Detect which cell encompasses the target text, then output its (X, Y) center coordinate. 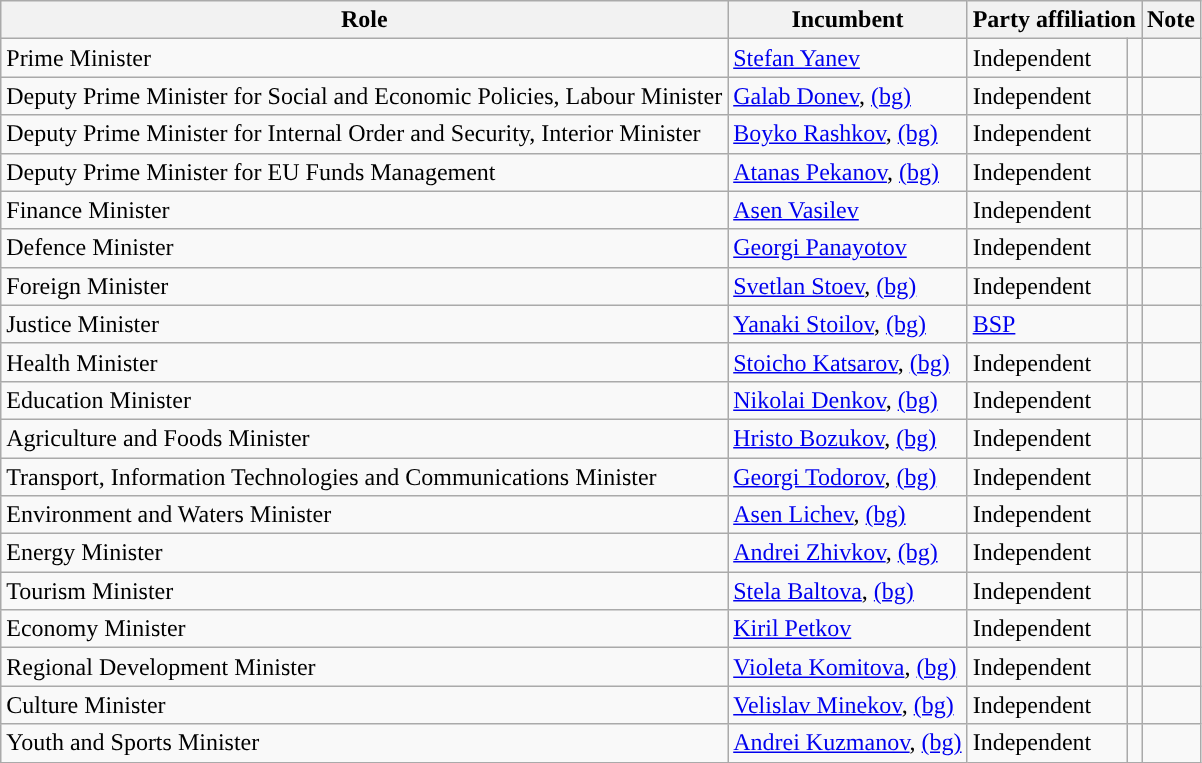
Violeta Komitova, (bg) (848, 667)
Georgi Panayotov (848, 248)
Health Minister (364, 362)
Agriculture and Foods Minister (364, 438)
Note (1172, 20)
Stoicho Katsarov, (bg) (848, 362)
Economy Minister (364, 629)
Youth and Sports Minister (364, 743)
Education Minister (364, 400)
Svetlan Stoev, (bg) (848, 286)
Andrei Zhivkov, (bg) (848, 553)
Deputy Prime Minister for Internal Order and Security, Interior Minister (364, 134)
Finance Minister (364, 210)
Velislav Minekov, (bg) (848, 705)
Asen Vasilev (848, 210)
Andrei Kuzmanov, (bg) (848, 743)
Kiril Petkov (848, 629)
Defence Minister (364, 248)
Justice Minister (364, 324)
Stela Baltova, (bg) (848, 591)
Galab Donev, (bg) (848, 96)
BSP (1048, 324)
Deputy Prime Minister for Social and Economic Policies, Labour Minister (364, 96)
Party affiliation (1054, 20)
Nikolai Denkov, (bg) (848, 400)
Role (364, 20)
Foreign Minister (364, 286)
Yanaki Stoilov, (bg) (848, 324)
Transport, Information Technologies and Communications Minister (364, 477)
Energy Minister (364, 553)
Culture Minister (364, 705)
Boyko Rashkov, (bg) (848, 134)
Stefan Yanev (848, 58)
Tourism Minister (364, 591)
Hristo Bozukov, (bg) (848, 438)
Prime Minister (364, 58)
Environment and Waters Minister (364, 515)
Georgi Todorov, (bg) (848, 477)
Regional Development Minister (364, 667)
Deputy Prime Minister for EU Funds Management (364, 172)
Asen Lichev, (bg) (848, 515)
Incumbent (848, 20)
Atanas Pekanov, (bg) (848, 172)
